Extract the [X, Y] coordinate from the center of the cell holding the provided text.  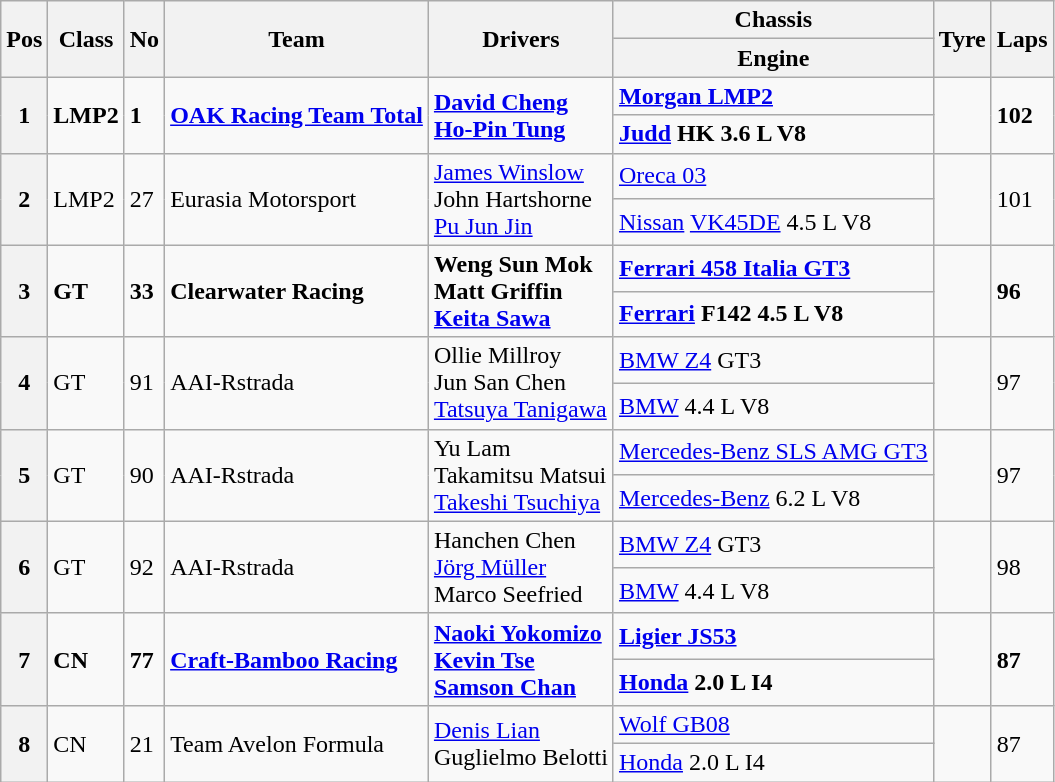
102 [1022, 115]
David Cheng Ho-Pin Tung [520, 115]
Class [86, 39]
Engine [773, 58]
Oreca 03 [773, 176]
Naoki Yokomizo Kevin Tse Samson Chan [520, 659]
Eurasia Motorsport [297, 199]
96 [1022, 291]
Drivers [520, 39]
Mercedes-Benz SLS AMG GT3 [773, 452]
6 [24, 567]
92 [144, 567]
Ferrari 458 Italia GT3 [773, 268]
Mercedes-Benz 6.2 L V8 [773, 498]
5 [24, 475]
101 [1022, 199]
Ferrari F142 4.5 L V8 [773, 314]
Team [297, 39]
Wolf GB08 [773, 724]
No [144, 39]
90 [144, 475]
Team Avelon Formula [297, 743]
Hanchen Chen Jörg Müller Marco Seefried [520, 567]
7 [24, 659]
Weng Sun Mok Matt Griffin Keita Sawa [520, 291]
Craft-Bamboo Racing [297, 659]
8 [24, 743]
Yu Lam Takamitsu Matsui Takeshi Tsuchiya [520, 475]
98 [1022, 567]
33 [144, 291]
91 [144, 383]
Morgan LMP2 [773, 96]
77 [144, 659]
2 [24, 199]
OAK Racing Team Total [297, 115]
4 [24, 383]
Pos [24, 39]
Clearwater Racing [297, 291]
Nissan VK45DE 4.5 L V8 [773, 222]
21 [144, 743]
Denis Lian Guglielmo Belotti [520, 743]
3 [24, 291]
James Winslow John Hartshorne Pu Jun Jin [520, 199]
Laps [1022, 39]
Judd HK 3.6 L V8 [773, 134]
Ligier JS53 [773, 636]
Ollie Millroy Jun San Chen Tatsuya Tanigawa [520, 383]
Chassis [773, 20]
Tyre [962, 39]
27 [144, 199]
